Return the [X, Y] coordinate for the center point of the cell that contains the specified text.  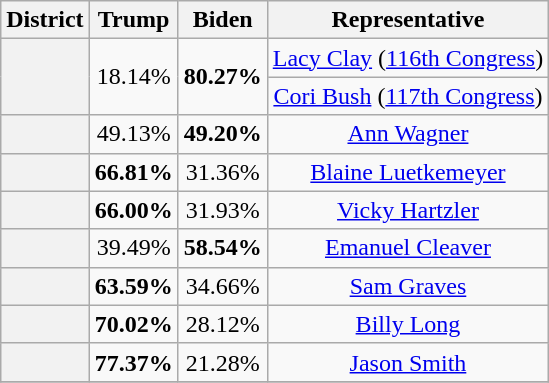
Representative [408, 20]
66.00% [134, 210]
Cori Bush (117th Congress) [408, 96]
49.13% [134, 134]
80.27% [222, 77]
Trump [134, 20]
Vicky Hartzler [408, 210]
66.81% [134, 172]
77.37% [134, 362]
31.93% [222, 210]
Billy Long [408, 324]
49.20% [222, 134]
Blaine Luetkemeyer [408, 172]
34.66% [222, 286]
21.28% [222, 362]
39.49% [134, 248]
Biden [222, 20]
Jason Smith [408, 362]
70.02% [134, 324]
18.14% [134, 77]
31.36% [222, 172]
District [45, 20]
28.12% [222, 324]
Lacy Clay (116th Congress) [408, 58]
Emanuel Cleaver [408, 248]
Sam Graves [408, 286]
58.54% [222, 248]
Ann Wagner [408, 134]
63.59% [134, 286]
